Return the (x, y) coordinate for the center point of the cell that contains the specified text.  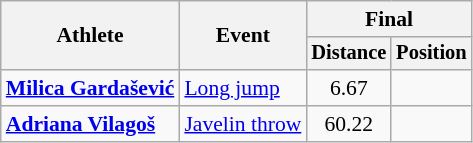
6.67 (348, 88)
Final (388, 19)
Position (431, 54)
Distance (348, 54)
60.22 (348, 124)
Event (242, 36)
Athlete (90, 36)
Milica Gardašević (90, 88)
Long jump (242, 88)
Javelin throw (242, 124)
Adriana Vilagoš (90, 124)
